Detect which cell encompasses the target text, then output its [X, Y] center coordinate. 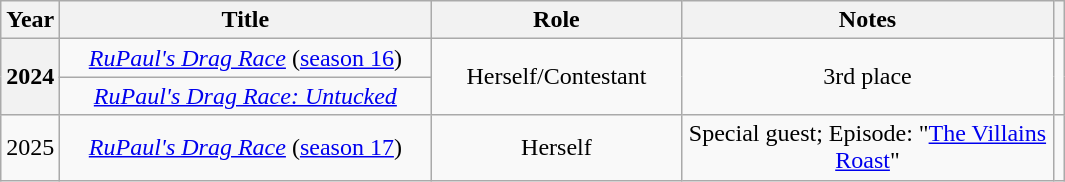
Herself/Contestant [556, 77]
Title [246, 20]
Herself [556, 148]
3rd place [868, 77]
RuPaul's Drag Race (season 16) [246, 58]
Role [556, 20]
RuPaul's Drag Race: Untucked [246, 96]
Special guest; Episode: "The Villains Roast" [868, 148]
2024 [30, 77]
2025 [30, 148]
RuPaul's Drag Race (season 17) [246, 148]
Notes [868, 20]
Year [30, 20]
